Capture the cell that displays the provided text and extract its [x, y] central coordinate. 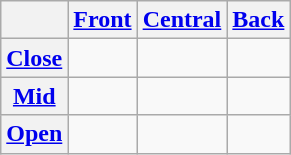
Front [102, 20]
Mid [34, 96]
Central [182, 20]
Open [34, 134]
Back [258, 20]
Close [34, 58]
